For the text-containing cell, return its midpoint in [x, y] coordinate format. 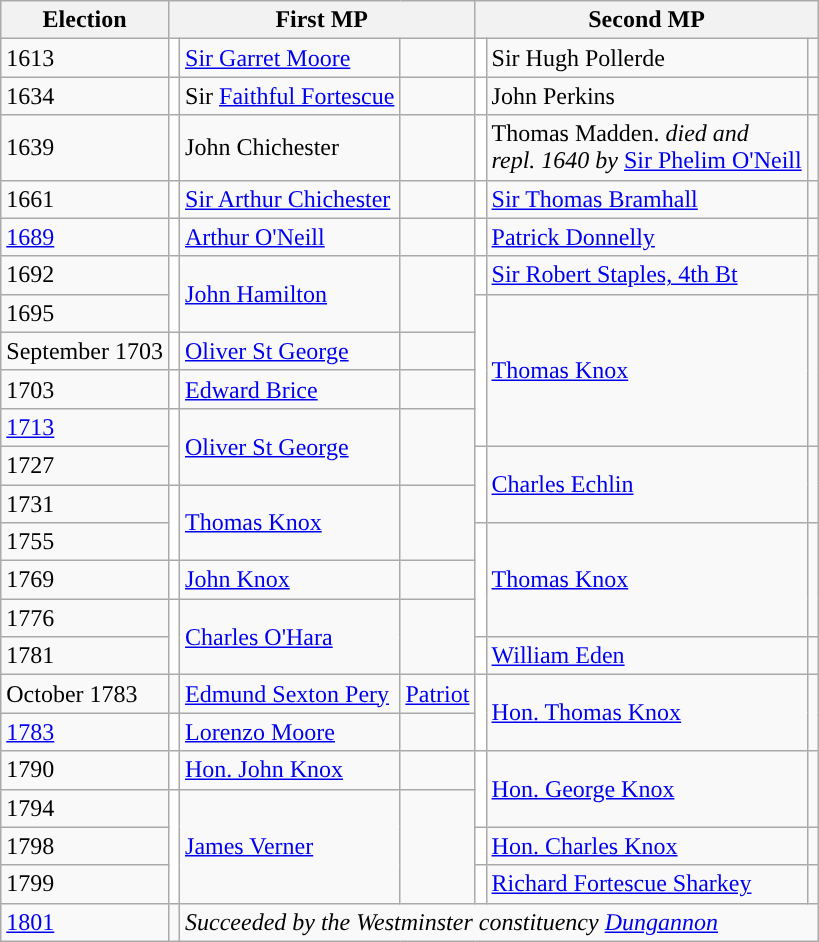
John Hamilton [290, 294]
Arthur O'Neill [290, 237]
Edmund Sexton Pery [290, 694]
Sir Faithful Fortescue [290, 96]
1613 [85, 58]
Election [85, 20]
1661 [85, 199]
September 1703 [85, 351]
1727 [85, 465]
1713 [85, 427]
1783 [85, 732]
1703 [85, 389]
1639 [85, 148]
1794 [85, 808]
Charles O'Hara [290, 637]
Second MP [646, 20]
Sir Robert Staples, 4th Bt [646, 275]
William Eden [646, 656]
First MP [322, 20]
1790 [85, 770]
Succeeded by the Westminster constituency Dungannon [500, 922]
1781 [85, 656]
1769 [85, 580]
1755 [85, 542]
Hon. John Knox [290, 770]
Sir Arthur Chichester [290, 199]
Lorenzo Moore [290, 732]
1689 [85, 237]
1692 [85, 275]
1801 [85, 922]
Patriot [438, 694]
Thomas Madden. died and repl. 1640 by Sir Phelim O'Neill [646, 148]
1776 [85, 618]
John Perkins [646, 96]
Charles Echlin [646, 484]
John Chichester [290, 148]
1634 [85, 96]
Hon. Thomas Knox [646, 713]
Patrick Donnelly [646, 237]
Hon. Charles Knox [646, 846]
Sir Hugh Pollerde [646, 58]
1799 [85, 884]
James Verner [290, 846]
1695 [85, 313]
Sir Thomas Bramhall [646, 199]
1798 [85, 846]
John Knox [290, 580]
Sir Garret Moore [290, 58]
October 1783 [85, 694]
Edward Brice [290, 389]
1731 [85, 503]
Hon. George Knox [646, 789]
Richard Fortescue Sharkey [646, 884]
